For the text-containing cell, return its midpoint in [X, Y] coordinate format. 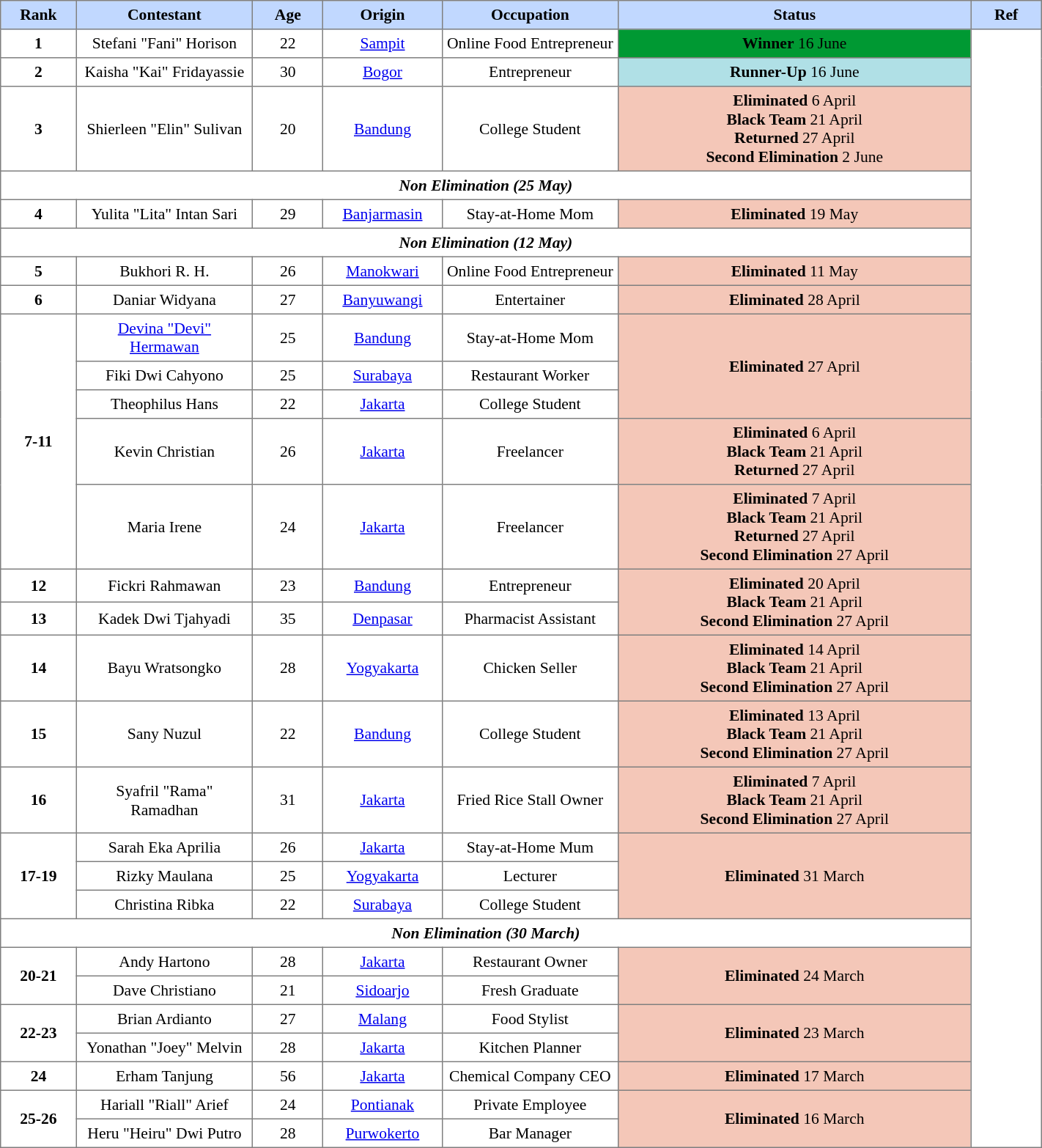
13 [38, 619]
Banjarmasin [383, 214]
Non Elimination (25 May) [486, 185]
Eliminated 7 AprilBlack Team 21 AprilSecond Elimination 27 April [794, 800]
Eliminated 24 March [794, 976]
6 [38, 299]
Rank [38, 15]
4 [38, 214]
3 [38, 129]
31 [288, 800]
Restaurant Worker [531, 375]
Yonathan "Joey" Melvin [164, 1047]
Andy Hartono [164, 962]
Winner 16 June [794, 44]
Stay-at-Home Mum [531, 847]
Origin [383, 15]
Fiki Dwi Cahyono [164, 375]
Kitchen Planner [531, 1047]
Fickri Rahmawan [164, 585]
Eliminated 6 AprilBlack Team 21 AprilReturned 27 AprilSecond Elimination 2 June [794, 129]
Kadek Dwi Tjahyadi [164, 619]
Occupation [531, 15]
Stefani "Fani" Horison [164, 44]
Private Employee [531, 1104]
Sampit [383, 44]
Manokwari [383, 271]
35 [288, 619]
Eliminated 19 May [794, 214]
Eliminated 7 AprilBlack Team 21 AprilReturned 27 AprilSecond Elimination 27 April [794, 527]
Non Elimination (12 May) [486, 242]
Purwokerto [383, 1133]
Food Stylist [531, 1019]
22-23 [38, 1033]
Kaisha "Kai" Fridayassie [164, 72]
Denpasar [383, 619]
23 [288, 585]
Shierleen "Elin" Sulivan [164, 129]
Devina "Devi" Hermawan [164, 337]
Chicken Seller [531, 668]
Fresh Graduate [531, 990]
Status [794, 15]
Contestant [164, 15]
Sany Nuzul [164, 734]
Ref [1006, 15]
Non Elimination (30 March) [486, 932]
Pontianak [383, 1104]
Pharmacist Assistant [531, 619]
Eliminated 13 AprilBlack Team 21 AprilSecond Elimination 27 April [794, 734]
Erham Tanjung [164, 1076]
Dave Christiano [164, 990]
Eliminated 31 March [794, 875]
Sidoarjo [383, 990]
Sarah Eka Aprilia [164, 847]
Heru "Heiru" Dwi Putro [164, 1133]
17-19 [38, 875]
Eliminated 23 March [794, 1033]
Eliminated 28 April [794, 299]
Maria Irene [164, 527]
Entertainer [531, 299]
25-26 [38, 1119]
Bar Manager [531, 1133]
Kevin Christian [164, 452]
14 [38, 668]
29 [288, 214]
21 [288, 990]
Daniar Widyana [164, 299]
Runner-Up 16 June [794, 72]
Christina Ribka [164, 905]
Eliminated 6 AprilBlack Team 21 AprilReturned 27 April [794, 452]
Hariall "Riall" Arief [164, 1104]
Eliminated 16 March [794, 1119]
16 [38, 800]
Malang [383, 1019]
Bayu Wratsongko [164, 668]
Lecturer [531, 875]
2 [38, 72]
Yulita "Lita" Intan Sari [164, 214]
Bukhori R. H. [164, 271]
Eliminated 14 AprilBlack Team 21 AprilSecond Elimination 27 April [794, 668]
30 [288, 72]
Rizky Maulana [164, 875]
56 [288, 1076]
20 [288, 129]
Restaurant Owner [531, 962]
Age [288, 15]
15 [38, 734]
7-11 [38, 441]
Chemical Company CEO [531, 1076]
Fried Rice Stall Owner [531, 800]
Eliminated 11 May [794, 271]
5 [38, 271]
20-21 [38, 976]
Brian Ardianto [164, 1019]
Eliminated 20 AprilBlack Team 21 AprilSecond Elimination 27 April [794, 602]
Eliminated 27 April [794, 366]
1 [38, 44]
Banyuwangi [383, 299]
Theophilus Hans [164, 405]
Syafril "Rama" Ramadhan [164, 800]
Eliminated 17 March [794, 1076]
12 [38, 585]
Bogor [383, 72]
